Search for the cell housing the specified text and yield its (x, y) center coordinate. 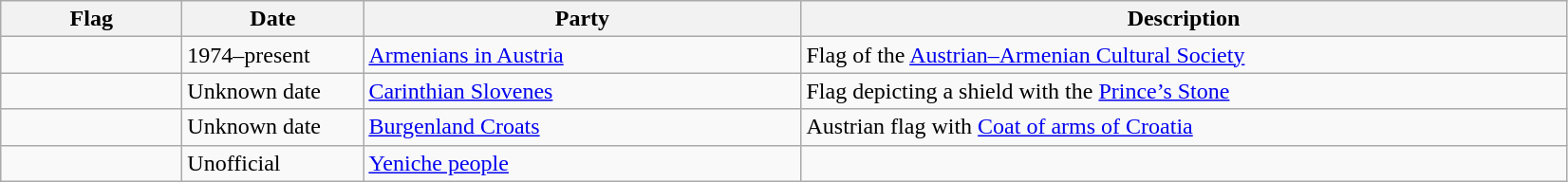
Description (1184, 19)
Burgenland Croats (583, 127)
Party (583, 19)
1974–present (273, 55)
Armenians in Austria (583, 55)
Flag (91, 19)
Austrian flag with Coat of arms of Croatia (1184, 127)
Flag depicting a shield with the Prince’s Stone (1184, 91)
Date (273, 19)
Yeniche people (583, 163)
Carinthian Slovenes (583, 91)
Flag of the Austrian–Armenian Cultural Society (1184, 55)
Unofficial (273, 163)
